Locate the cell with the specified text and output its (x, y) center coordinate. 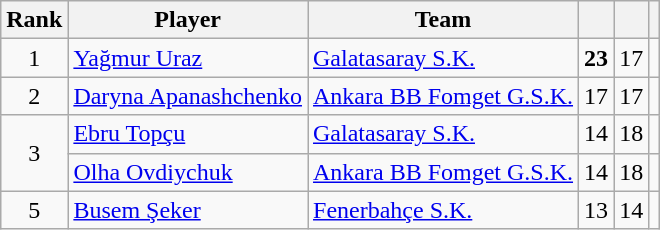
Rank (34, 20)
13 (596, 210)
Fenerbahçe S.K. (444, 210)
Ebru Topçu (188, 134)
Olha Ovdiychuk (188, 172)
Team (444, 20)
2 (34, 96)
Daryna Apanashchenko (188, 96)
5 (34, 210)
Yağmur Uraz (188, 58)
23 (596, 58)
1 (34, 58)
3 (34, 153)
Busem Şeker (188, 210)
Player (188, 20)
